Find where the given text appears and provide that cell's center as [X, Y] coordinate. 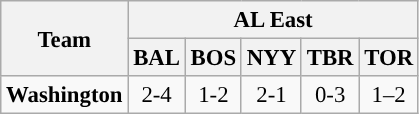
2-1 [271, 95]
Washington [64, 95]
TBR [330, 58]
0-3 [330, 95]
BAL [156, 58]
TOR [389, 58]
2-4 [156, 95]
BOS [213, 58]
1–2 [389, 95]
1-2 [213, 95]
Team [64, 38]
NYY [271, 58]
AL East [274, 20]
